Identify which cell holds the provided text, then report its [X, Y] central coordinate. 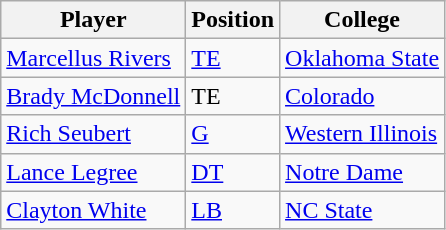
Marcellus Rivers [94, 58]
LB [233, 210]
Oklahoma State [362, 58]
Lance Legree [94, 172]
Western Illinois [362, 134]
College [362, 20]
Position [233, 20]
Clayton White [94, 210]
Brady McDonnell [94, 96]
Notre Dame [362, 172]
Rich Seubert [94, 134]
G [233, 134]
NC State [362, 210]
DT [233, 172]
Player [94, 20]
Colorado [362, 96]
